Identify which cell holds the provided text, then report its (X, Y) central coordinate. 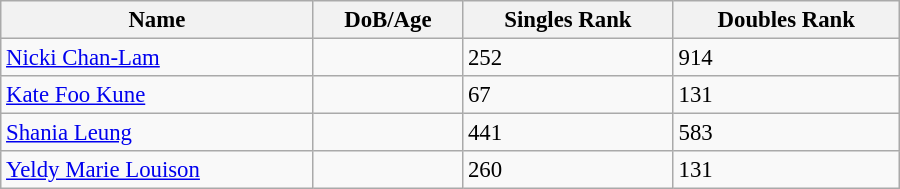
441 (568, 133)
Singles Rank (568, 20)
67 (568, 95)
583 (786, 133)
Kate Foo Kune (157, 95)
252 (568, 58)
DoB/Age (388, 20)
260 (568, 170)
914 (786, 58)
Shania Leung (157, 133)
Nicki Chan-Lam (157, 58)
Doubles Rank (786, 20)
Yeldy Marie Louison (157, 170)
Name (157, 20)
